Find where the given text appears and provide that cell's center as [X, Y] coordinate. 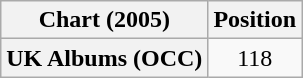
118 [255, 58]
Chart (2005) [104, 20]
Position [255, 20]
UK Albums (OCC) [104, 58]
